Find where the given text appears and provide that cell's center as [x, y] coordinate. 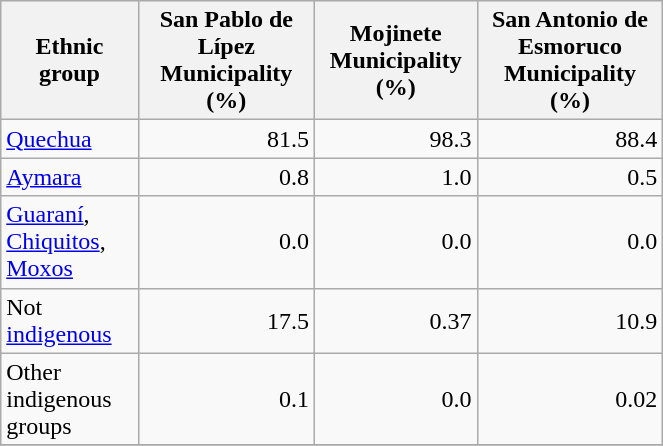
San Pablo de Lípez Municipality (%) [226, 60]
0.1 [226, 399]
Guaraní, Chiquitos, Moxos [70, 242]
81.5 [226, 139]
Mojinete Municipality (%) [396, 60]
0.8 [226, 177]
17.5 [226, 320]
Ethnic group [70, 60]
San Antonio de Esmoruco Municipality (%) [570, 60]
Aymara [70, 177]
10.9 [570, 320]
0.02 [570, 399]
Other indigenous groups [70, 399]
88.4 [570, 139]
98.3 [396, 139]
0.5 [570, 177]
0.37 [396, 320]
1.0 [396, 177]
Quechua [70, 139]
Not indigenous [70, 320]
